Output the [x, y] coordinate of the center of the cell containing the given text.  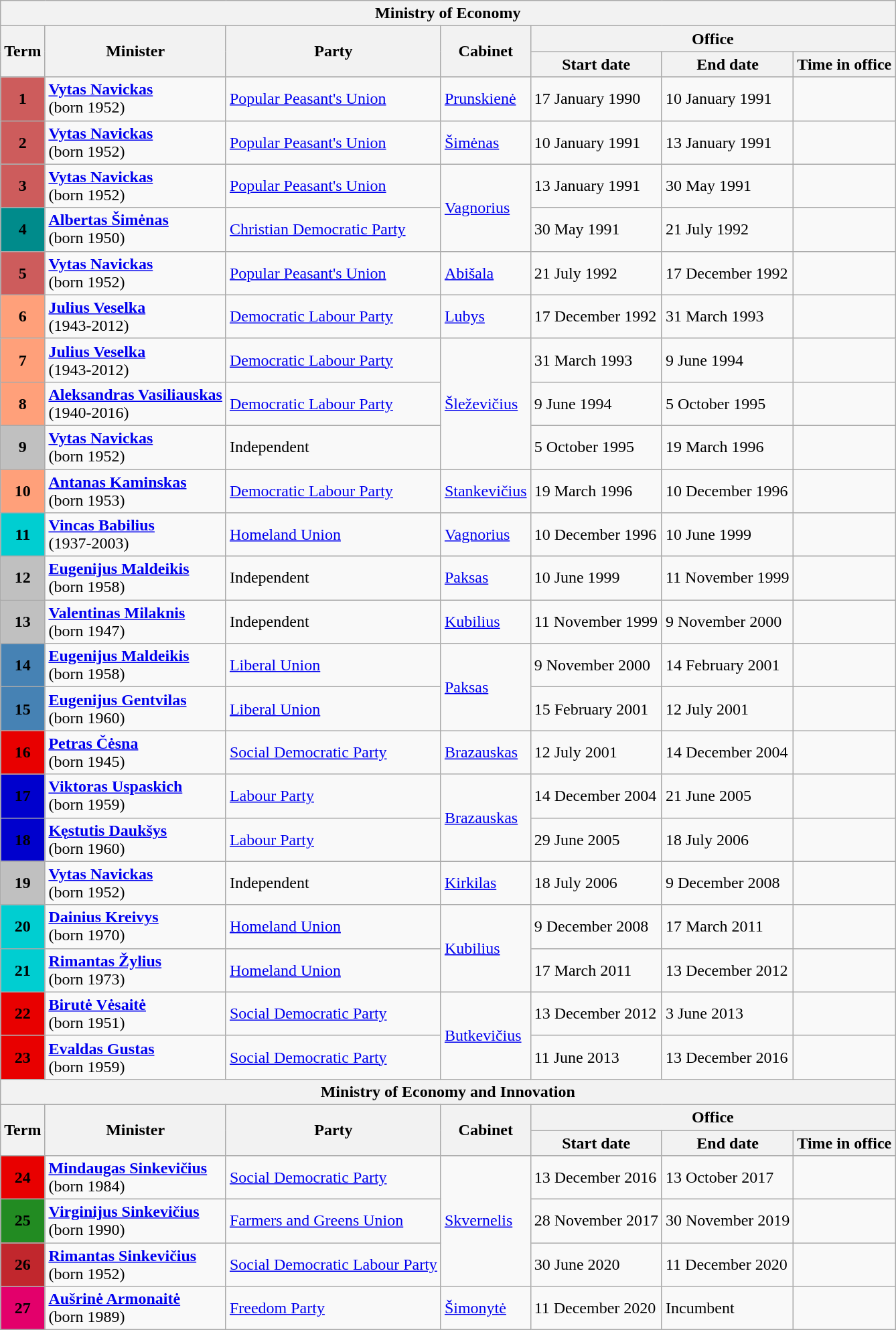
Evaldas Gustas (born 1959) [135, 1057]
Šimonytė [486, 1309]
29 June 2005 [596, 840]
Antanas Kaminskas (born 1953) [135, 490]
8 [23, 403]
5 [23, 273]
Viktoras Uspaskich (born 1959) [135, 796]
Butkevičius [486, 1035]
9 [23, 447]
27 [23, 1309]
16 [23, 753]
Vincas Babilius (1937-2003) [135, 534]
Kirkilas [486, 883]
Rimantas Žylius (born 1973) [135, 970]
28 November 2017 [596, 1222]
17 January 1990 [596, 99]
Albertas Šimėnas (born 1950) [135, 229]
Kęstutis Daukšys (born 1960) [135, 840]
Lubys [486, 316]
Social Democratic Labour Party [333, 1264]
3 [23, 186]
Prunskienė [486, 99]
Šimėnas [486, 142]
3 June 2013 [727, 1014]
19 [23, 883]
Dainius Kreivys (born 1970) [135, 927]
Petras Čėsna (born 1945) [135, 753]
12 [23, 579]
Ministry of Economy and Innovation [448, 1092]
17 [23, 796]
15 February 2001 [596, 709]
Šleževičius [486, 403]
11 [23, 534]
Eugenijus Gentvilas (born 1960) [135, 709]
10 [23, 490]
6 [23, 316]
Ministry of Economy [448, 13]
26 [23, 1264]
1 [23, 99]
11 June 2013 [596, 1057]
21 [23, 970]
13 [23, 621]
25 [23, 1222]
4 [23, 229]
Birutė Vėsaitė (born 1951) [135, 1014]
Abišala [486, 273]
14 February 2001 [727, 666]
20 [23, 927]
Farmers and Greens Union [333, 1222]
30 June 2020 [596, 1264]
Rimantas Sinkevičius (born 1952) [135, 1264]
Christian Democratic Party [333, 229]
2 [23, 142]
Mindaugas Sinkevičius (born 1984) [135, 1177]
13 October 2017 [727, 1177]
Freedom Party [333, 1309]
Aušrinė Armonaitė (born 1989) [135, 1309]
30 November 2019 [727, 1222]
Skvernelis [486, 1222]
24 [23, 1177]
Incumbent [727, 1309]
Virginijus Sinkevičius (born 1990) [135, 1222]
22 [23, 1014]
Aleksandras Vasiliauskas (1940-2016) [135, 403]
15 [23, 709]
21 June 2005 [727, 796]
18 [23, 840]
14 [23, 666]
7 [23, 360]
23 [23, 1057]
Stankevičius [486, 490]
Valentinas Milaknis (born 1947) [135, 621]
